Scan for the cell matching the given text and deliver its [x, y] coordinate at center. 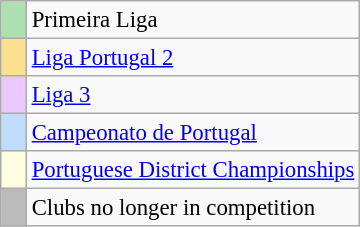
Clubs no longer in competition [192, 208]
Liga Portugal 2 [192, 58]
Campeonato de Portugal [192, 133]
Liga 3 [192, 95]
Primeira Liga [192, 20]
Portuguese District Championships [192, 170]
